Detect which cell encompasses the target text, then output its [X, Y] center coordinate. 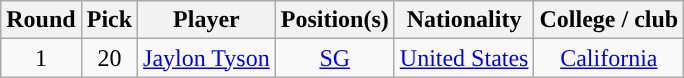
SG [334, 58]
California [609, 58]
Nationality [464, 20]
Position(s) [334, 20]
20 [109, 58]
United States [464, 58]
Player [207, 20]
1 [41, 58]
Pick [109, 20]
Round [41, 20]
College / club [609, 20]
Jaylon Tyson [207, 58]
